Return [x, y] of the center of cell containing provided text 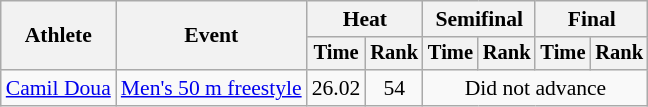
26.02 [336, 88]
Athlete [58, 36]
Camil Doua [58, 88]
Final [591, 19]
54 [394, 88]
Men's 50 m freestyle [212, 88]
Did not advance [536, 88]
Event [212, 36]
Semifinal [479, 19]
Heat [365, 19]
